Return [X, Y] of the center of cell containing provided text 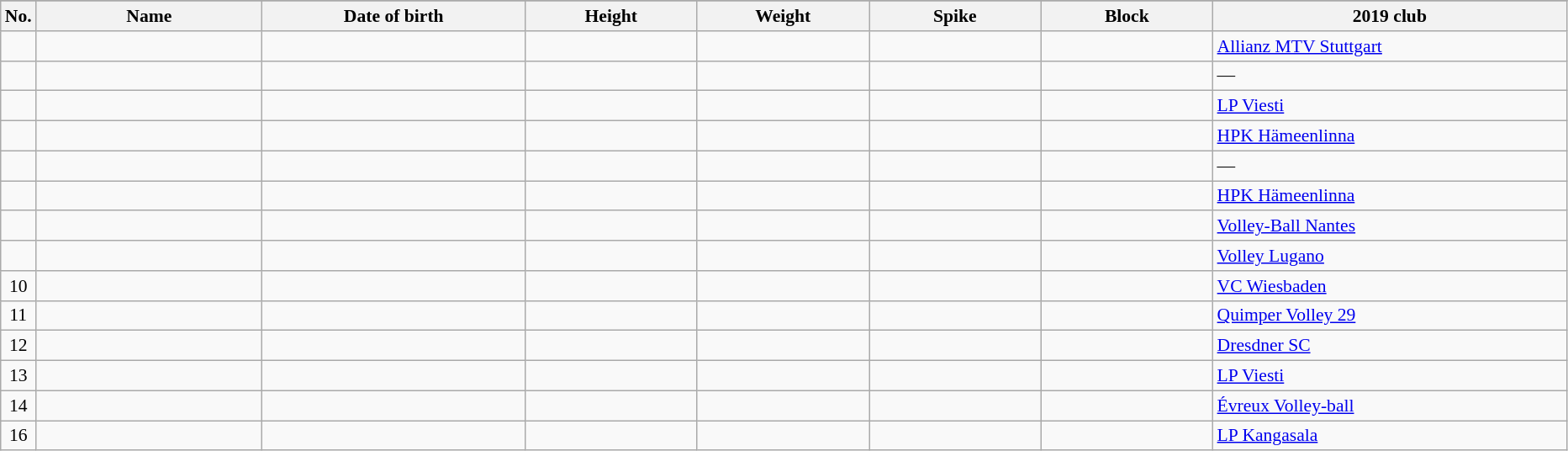
Date of birth [393, 16]
VC Wiesbaden [1391, 286]
Dresdner SC [1391, 346]
Spike [955, 16]
Name [150, 16]
LP Kangasala [1391, 436]
10 [18, 286]
Volley Lugano [1391, 256]
Allianz MTV Stuttgart [1391, 46]
Volley-Ball Nantes [1391, 226]
No. [18, 16]
2019 club [1391, 16]
14 [18, 406]
Block [1127, 16]
Évreux Volley-ball [1391, 406]
Height [610, 16]
Quimper Volley 29 [1391, 316]
12 [18, 346]
16 [18, 436]
13 [18, 376]
11 [18, 316]
Weight [784, 16]
